Find where the given text appears and provide that cell's center as (x, y) coordinate. 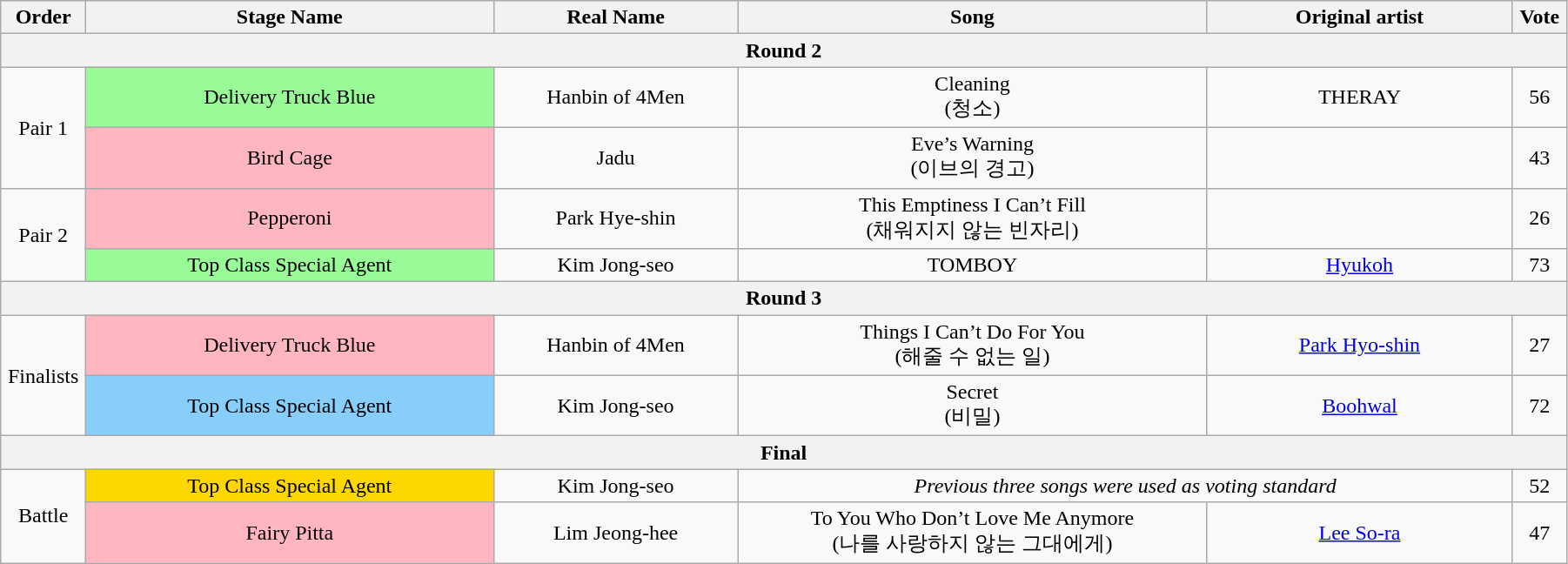
Boohwal (1359, 406)
27 (1539, 346)
56 (1539, 97)
This Emptiness I Can’t Fill(채워지지 않는 빈자리) (973, 218)
Fairy Pitta (290, 533)
Previous three songs were used as voting standard (1125, 486)
Cleaning(청소) (973, 97)
Real Name (616, 17)
Lim Jeong-hee (616, 533)
Eve’s Warning(이브의 경고) (973, 158)
Pair 2 (44, 235)
73 (1539, 265)
Lee So-ra (1359, 533)
Song (973, 17)
THERAY (1359, 97)
Final (784, 453)
Pair 1 (44, 127)
47 (1539, 533)
Jadu (616, 158)
Finalists (44, 376)
Park Hye-shin (616, 218)
72 (1539, 406)
TOMBOY (973, 265)
To You Who Don’t Love Me Anymore(나를 사랑하지 않는 그대에게) (973, 533)
Things I Can’t Do For You(해줄 수 없는 일) (973, 346)
Stage Name (290, 17)
Vote (1539, 17)
Round 3 (784, 299)
Secret(비밀) (973, 406)
Hyukoh (1359, 265)
52 (1539, 486)
Bird Cage (290, 158)
Pepperoni (290, 218)
Park Hyo-shin (1359, 346)
26 (1539, 218)
Battle (44, 516)
Round 2 (784, 50)
Original artist (1359, 17)
Order (44, 17)
43 (1539, 158)
